Return (x, y) of the center of cell containing provided text 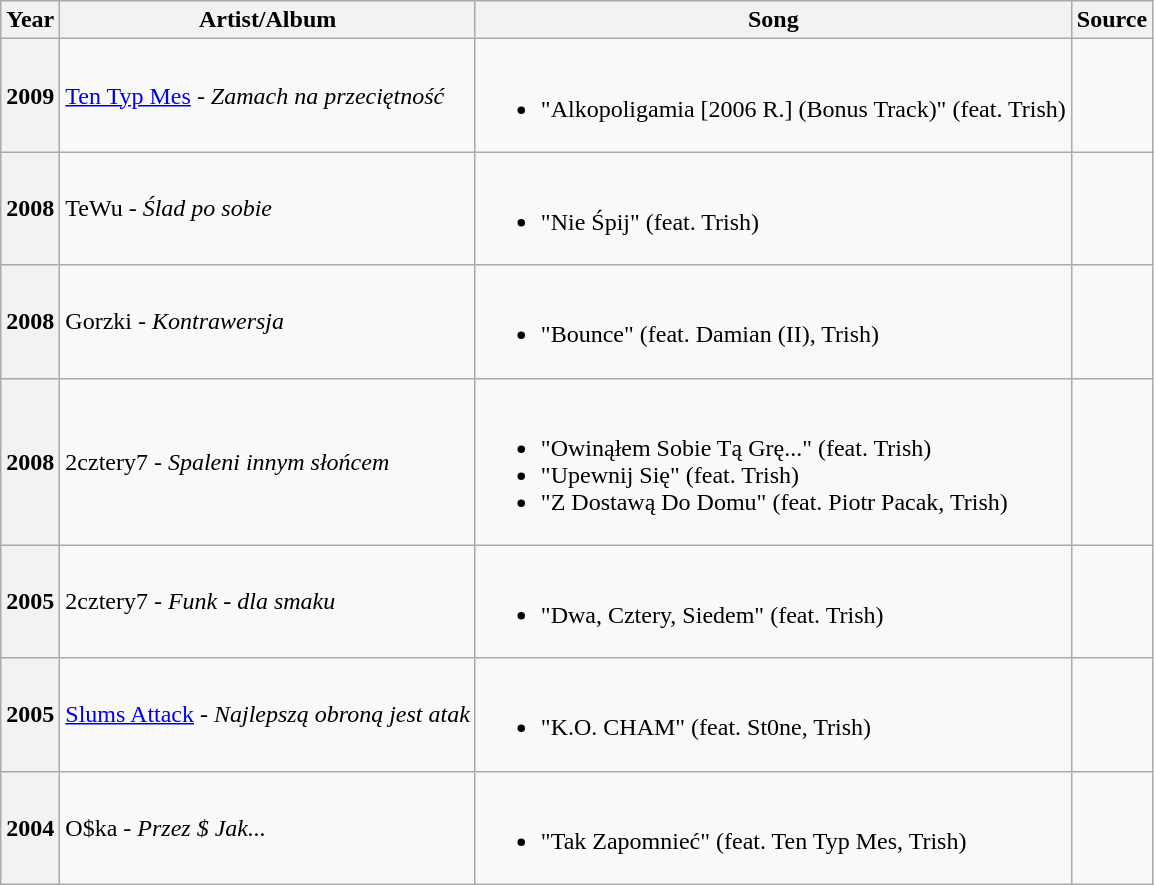
TeWu - Ślad po sobie (268, 208)
"Owinąłem Sobie Tą Grę..." (feat. Trish)"Upewnij Się" (feat. Trish)"Z Dostawą Do Domu" (feat. Piotr Pacak, Trish) (773, 462)
Gorzki - Kontrawersja (268, 322)
"Alkopoligamia [2006 R.] (Bonus Track)" (feat. Trish) (773, 96)
Song (773, 20)
2cztery7 - Spaleni innym słońcem (268, 462)
Slums Attack - Najlepszą obroną jest atak (268, 714)
"Bounce" (feat. Damian (II), Trish) (773, 322)
2004 (30, 828)
2cztery7 - Funk - dla smaku (268, 602)
2009 (30, 96)
Year (30, 20)
"Tak Zapomnieć" (feat. Ten Typ Mes, Trish) (773, 828)
"Nie Śpij" (feat. Trish) (773, 208)
"K.O. CHAM" (feat. St0ne, Trish) (773, 714)
Ten Typ Mes - Zamach na przeciętność (268, 96)
O$ka - Przez $ Jak... (268, 828)
Source (1112, 20)
Artist/Album (268, 20)
"Dwa, Cztery, Siedem" (feat. Trish) (773, 602)
